Detect which cell encompasses the target text, then output its (x, y) center coordinate. 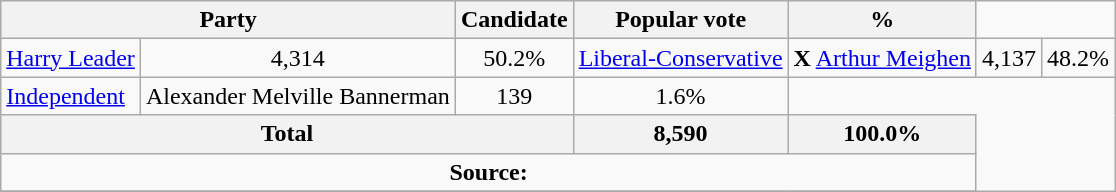
139 (514, 96)
Total (287, 134)
100.0% (882, 134)
X Arthur Meighen (882, 58)
8,590 (680, 134)
50.2% (514, 58)
Liberal-Conservative (680, 58)
Popular vote (680, 20)
4,314 (298, 58)
4,137 (1008, 58)
48.2% (1078, 58)
Source: (489, 172)
1.6% (680, 96)
Independent (71, 96)
Party (228, 20)
% (882, 20)
Alexander Melville Bannerman (298, 96)
Harry Leader (71, 58)
Candidate (514, 20)
